Extract the [X, Y] coordinate from the center of the cell holding the provided text.  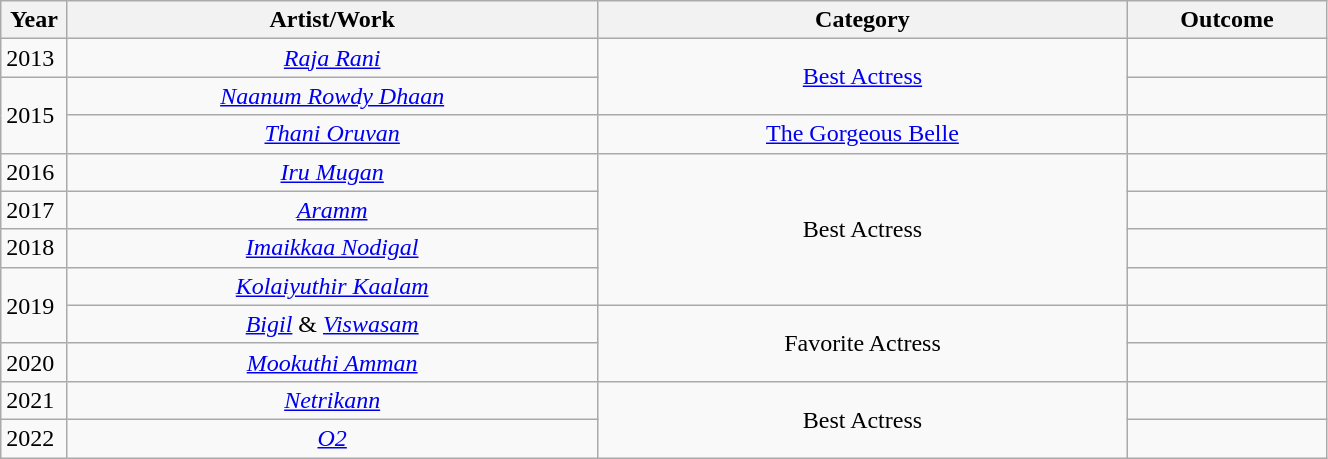
Imaikkaa Nodigal [332, 248]
Year [34, 20]
2019 [34, 305]
Category [862, 20]
2017 [34, 210]
2015 [34, 115]
Artist/Work [332, 20]
Naanum Rowdy Dhaan [332, 96]
Thani Oruvan [332, 134]
2013 [34, 58]
2021 [34, 400]
2018 [34, 248]
Netrikann [332, 400]
Kolaiyuthir Kaalam [332, 286]
Raja Rani [332, 58]
Aramm [332, 210]
The Gorgeous Belle [862, 134]
Mookuthi Amman [332, 362]
O2 [332, 438]
Outcome [1228, 20]
Bigil & Viswasam [332, 324]
Favorite Actress [862, 343]
2020 [34, 362]
Iru Mugan [332, 172]
2022 [34, 438]
2016 [34, 172]
